Detect which cell encompasses the target text, then output its [X, Y] center coordinate. 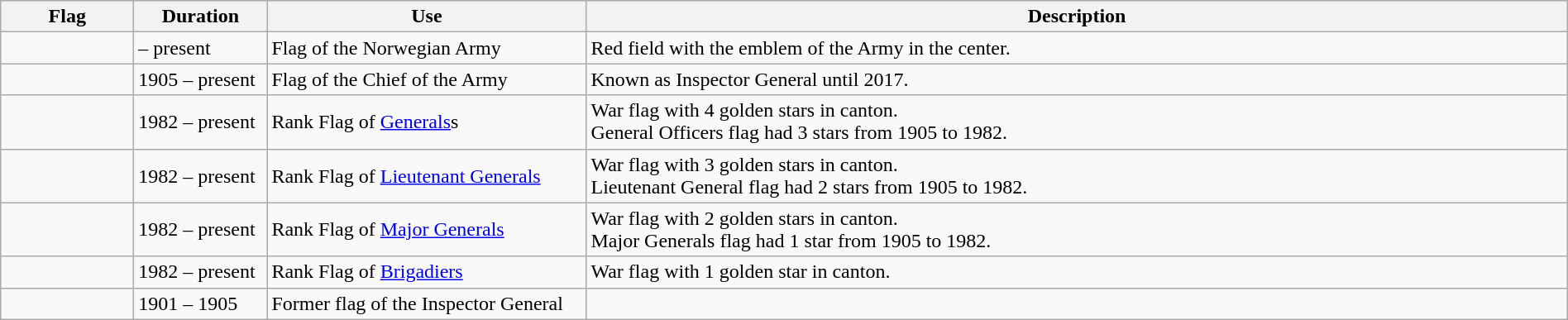
1905 – present [200, 79]
Description [1077, 17]
War flag with 1 golden star in canton. [1077, 272]
War flag with 3 golden stars in canton.Lieutenant General flag had 2 stars from 1905 to 1982. [1077, 175]
Duration [200, 17]
War flag with 4 golden stars in canton.General Officers flag had 3 stars from 1905 to 1982. [1077, 122]
– present [200, 48]
Known as Inspector General until 2017. [1077, 79]
Flag [68, 17]
Red field with the emblem of the Army in the center. [1077, 48]
Rank Flag of Lieutenant Generals [427, 175]
Rank Flag of Brigadiers [427, 272]
1901 – 1905 [200, 303]
Former flag of the Inspector General [427, 303]
War flag with 2 golden stars in canton.Major Generals flag had 1 star from 1905 to 1982. [1077, 230]
Rank Flag of Major Generals [427, 230]
Rank Flag of Generalss [427, 122]
Flag of the Chief of the Army [427, 79]
Use [427, 17]
Flag of the Norwegian Army [427, 48]
